Detect which cell encompasses the target text, then output its (X, Y) center coordinate. 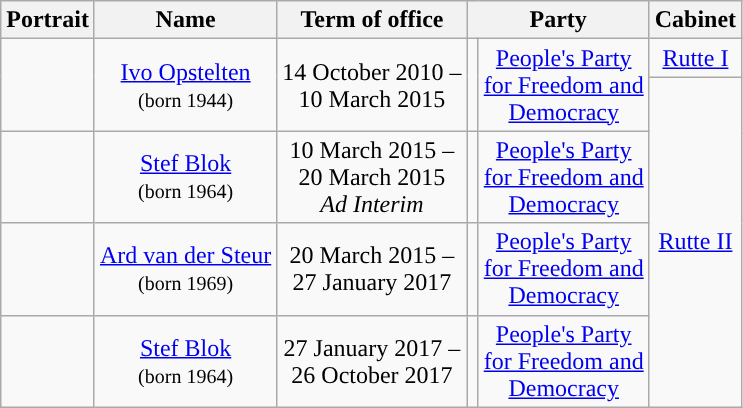
Rutte II (695, 242)
Rutte I (695, 58)
Ard van der Steur (born 1969) (185, 269)
20 March 2015 – 27 January 2017 (372, 269)
10 March 2015 – 20 March 2015 Ad Interim (372, 177)
Name (185, 20)
Term of office (372, 20)
Portrait (48, 20)
Party (558, 20)
14 October 2010 – 10 March 2015 (372, 85)
27 January 2017 – 26 October 2017 (372, 361)
Ivo Opstelten (born 1944) (185, 85)
Cabinet (695, 20)
